Find where the given text appears and provide that cell's center as [x, y] coordinate. 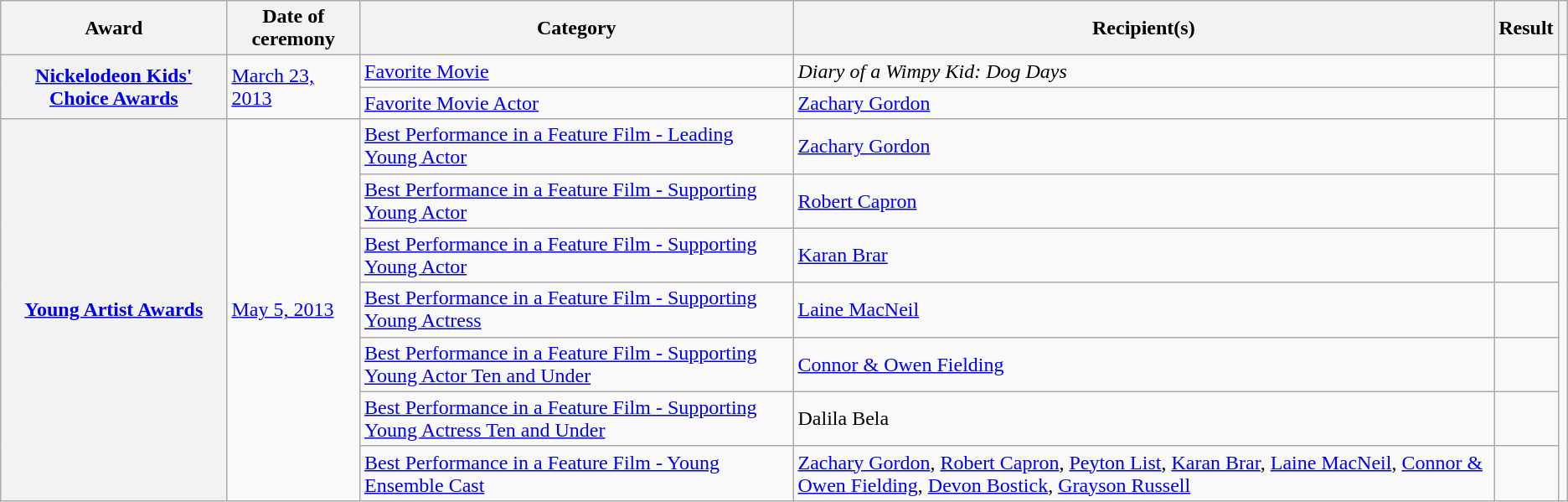
Best Performance in a Feature Film - Supporting Young Actress [576, 310]
Karan Brar [1144, 255]
Favorite Movie Actor [576, 103]
Date of ceremony [293, 28]
Best Performance in a Feature Film - Young Ensemble Cast [576, 473]
Result [1526, 28]
Nickelodeon Kids' Choice Awards [114, 87]
Award [114, 28]
Category [576, 28]
May 5, 2013 [293, 310]
Recipient(s) [1144, 28]
Robert Capron [1144, 201]
Best Performance in a Feature Film - Leading Young Actor [576, 146]
Best Performance in a Feature Film - Supporting Young Actor Ten and Under [576, 364]
Favorite Movie [576, 71]
Connor & Owen Fielding [1144, 364]
March 23, 2013 [293, 87]
Laine MacNeil [1144, 310]
Young Artist Awards [114, 310]
Zachary Gordon, Robert Capron, Peyton List, Karan Brar, Laine MacNeil, Connor & Owen Fielding, Devon Bostick, Grayson Russell [1144, 473]
Diary of a Wimpy Kid: Dog Days [1144, 71]
Dalila Bela [1144, 419]
Best Performance in a Feature Film - Supporting Young Actress Ten and Under [576, 419]
